Provide the [x, y] coordinate of the cell's center where the given text is located.  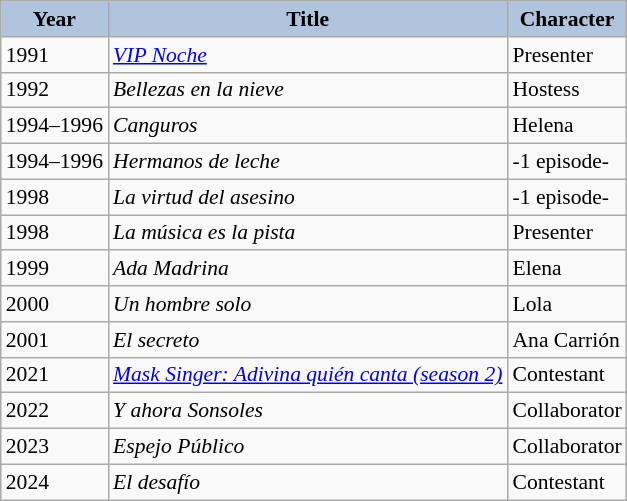
Year [54, 19]
Ana Carrión [566, 340]
Hostess [566, 90]
Espejo Público [308, 447]
Elena [566, 269]
1999 [54, 269]
Canguros [308, 126]
Hermanos de leche [308, 162]
1992 [54, 90]
Bellezas en la nieve [308, 90]
Un hombre solo [308, 304]
1991 [54, 55]
El secreto [308, 340]
Mask Singer: Adivina quién canta (season 2) [308, 375]
2000 [54, 304]
Title [308, 19]
2021 [54, 375]
2022 [54, 411]
Y ahora Sonsoles [308, 411]
El desafío [308, 482]
La música es la pista [308, 233]
Helena [566, 126]
Character [566, 19]
Lola [566, 304]
La virtud del asesino [308, 197]
2023 [54, 447]
VIP Noche [308, 55]
2024 [54, 482]
Ada Madrina [308, 269]
2001 [54, 340]
